Pinpoint the cell where the given text exists, returning its (x, y) midpoint coordinate. 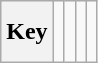
Key (27, 32)
